For the text-containing cell, return its midpoint in (x, y) coordinate format. 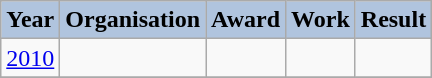
Organisation (133, 20)
Result (393, 20)
Work (321, 20)
Year (30, 20)
2010 (30, 58)
Award (246, 20)
